Identify which cell holds the provided text, then report its [X, Y] central coordinate. 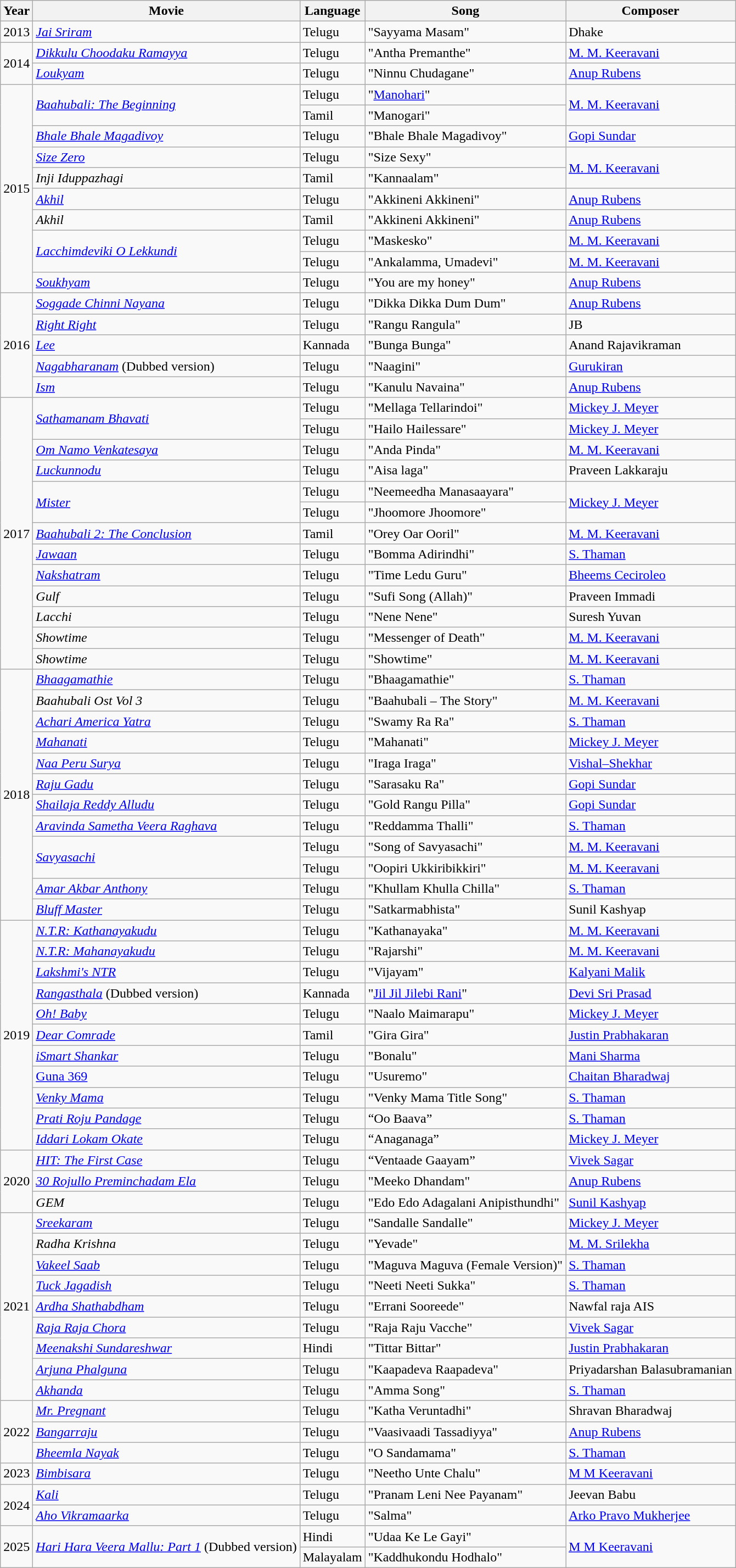
"Venky Mama Title Song" [465, 1097]
"Katha Veruntadhi" [465, 1411]
"Antha Premanthe" [465, 53]
Jawaan [166, 554]
"Kaddhukondu Hodhalo" [465, 1557]
“Ventaade Gaayam” [465, 1160]
Nagabharanam (Dubbed version) [166, 366]
"Usuremo" [465, 1077]
Jai Sriram [166, 32]
"Edo Edo Adagalani Anipisthundhi" [465, 1202]
N.T.R: Kathanayakudu [166, 931]
Om Namo Venkatesaya [166, 450]
2015 [16, 189]
Song [465, 11]
2017 [16, 534]
Amar Akbar Anthony [166, 888]
Arjuna Phalguna [166, 1369]
Raju Gadu [166, 784]
Gurukiran [651, 366]
"Bonalu" [465, 1056]
Bangarraju [166, 1432]
Baahubali Ost Vol 3 [166, 701]
Gulf [166, 596]
Hari Hara Veera Mallu: Part 1 (Dubbed version) [166, 1547]
"Neeti Neeti Sukka" [465, 1286]
Dhake [651, 32]
2018 [16, 795]
Right Right [166, 324]
"Bunga Bunga" [465, 345]
Shravan Bharadwaj [651, 1411]
"Yevade" [465, 1244]
"Bhaagamathie" [465, 680]
"You are my honey" [465, 283]
Ism [166, 387]
Venky Mama [166, 1097]
"Manohari" [465, 94]
2024 [16, 1505]
Nawfal raja AIS [651, 1307]
Vishal–Shekhar [651, 763]
Aravinda Sametha Veera Raghava [166, 826]
"Size Sexy" [465, 157]
Year [16, 11]
Bhale Bhale Magadivoy [166, 136]
"Pranam Leni Nee Payanam" [465, 1494]
2022 [16, 1432]
"Swamy Ra Ra" [465, 721]
Language [333, 11]
JB [651, 324]
Iddari Lokam Okate [166, 1139]
"Anda Pinda" [465, 450]
Priyadarshan Balasubramanian [651, 1369]
Akhanda [166, 1390]
"Time Ledu Guru" [465, 575]
Luckunnodu [166, 471]
Meenakshi Sundareshwar [166, 1348]
"Kannaalam" [465, 178]
"Song of Savyasachi" [465, 847]
"Maskesko" [465, 240]
"Reddamma Thalli" [465, 826]
"Bomma Adirindhi" [465, 554]
"Ankalamma, Umadevi" [465, 262]
Kali [166, 1494]
"Mellaga Tellarindoi" [465, 408]
"Jil Jil Jilebi Rani" [465, 993]
"Udaa Ke Le Gayi" [465, 1536]
"Vijayam" [465, 972]
Rangasthala (Dubbed version) [166, 993]
"Oopiri Ukkiribikkiri" [465, 867]
Mr. Pregnant [166, 1411]
Lakshmi's NTR [166, 972]
Lacchi [166, 617]
"Aisa laga" [465, 471]
"O Sandamama" [465, 1453]
"Nene Nene" [465, 617]
Soukhyam [166, 283]
iSmart Shankar [166, 1056]
“Anaganaga” [465, 1139]
Praveen Immadi [651, 596]
2025 [16, 1547]
Mister [166, 502]
2019 [16, 1035]
Suresh Yuvan [651, 617]
"Bhale Bhale Magadivoy" [465, 136]
Baahubali: The Beginning [166, 105]
Kalyani Malik [651, 972]
GEM [166, 1202]
Vakeel Saab [166, 1264]
Shailaja Reddy Alludu [166, 805]
Movie [166, 11]
Lacchimdeviki O Lekkundi [166, 251]
Praveen Lakkaraju [651, 471]
“Oo Baava” [465, 1118]
"Sandalle Sandalle" [465, 1223]
Devi Sri Prasad [651, 993]
Jeevan Babu [651, 1494]
Sreekaram [166, 1223]
"Raja Raju Vacche" [465, 1328]
"Rajarshi" [465, 951]
Composer [651, 11]
Dikkulu Choodaku Ramayya [166, 53]
30 Rojullo Preminchadam Ela [166, 1181]
"Neemeedha Manasaayara" [465, 491]
"Sayyama Masam" [465, 32]
"Maguva Maguva (Female Version)" [465, 1264]
Ardha Shathabdham [166, 1307]
2021 [16, 1307]
"Tittar Bittar" [465, 1348]
"Manogari" [465, 115]
Loukyam [166, 74]
Guna 369 [166, 1077]
"Kaapadeva Raapadeva" [465, 1369]
Oh! Baby [166, 1014]
"Salma" [465, 1515]
Inji Iduppazhagi [166, 178]
"Sufi Song (Allah)" [465, 596]
2020 [16, 1181]
Radha Krishna [166, 1244]
Bheems Ceciroleo [651, 575]
"Satkarmabhista" [465, 909]
"Naagini" [465, 366]
Arko Pravo Mukherjee [651, 1515]
"Kanulu Navaina" [465, 387]
Mani Sharma [651, 1056]
Size Zero [166, 157]
Mahanati [166, 742]
"Naalo Maimarapu" [465, 1014]
Chaitan Bharadwaj [651, 1077]
Sathamanam Bhavati [166, 418]
"Meeko Dhandam" [465, 1181]
"Rangu Rangula" [465, 324]
"Amma Song" [465, 1390]
"Orey Oar Ooril" [465, 533]
2016 [16, 345]
"Kathanayaka" [465, 931]
Achari America Yatra [166, 721]
Dear Comrade [166, 1035]
"Gira Gira" [465, 1035]
Nakshatram [166, 575]
Aho Vikramaarka [166, 1515]
"Jhoomore Jhoomore" [465, 512]
Baahubali 2: The Conclusion [166, 533]
"Sarasaku Ra" [465, 784]
Bluff Master [166, 909]
"Hailo Hailessare" [465, 429]
Bimbisara [166, 1474]
HIT: The First Case [166, 1160]
Anand Rajavikraman [651, 345]
Savyasachi [166, 857]
2014 [16, 63]
Bheemla Nayak [166, 1453]
"Errani Sooreede" [465, 1307]
"Vaasivaadi Tassadiyya" [465, 1432]
M. M. Srilekha [651, 1244]
Prati Roju Pandage [166, 1118]
Soggade Chinni Nayana [166, 304]
Bhaagamathie [166, 680]
2023 [16, 1474]
"Baahubali – The Story" [465, 701]
"Khullam Khulla Chilla" [465, 888]
"Mahanati" [465, 742]
Naa Peru Surya [166, 763]
Lee [166, 345]
Tuck Jagadish [166, 1286]
Malayalam [333, 1557]
2013 [16, 32]
"Iraga Iraga" [465, 763]
Raja Raja Chora [166, 1328]
N.T.R: Mahanayakudu [166, 951]
"Neetho Unte Chalu" [465, 1474]
"Messenger of Death" [465, 638]
"Showtime" [465, 659]
"Gold Rangu Pilla" [465, 805]
"Dikka Dikka Dum Dum" [465, 304]
"Ninnu Chudagane" [465, 74]
